Capture the cell that displays the provided text and extract its [X, Y] central coordinate. 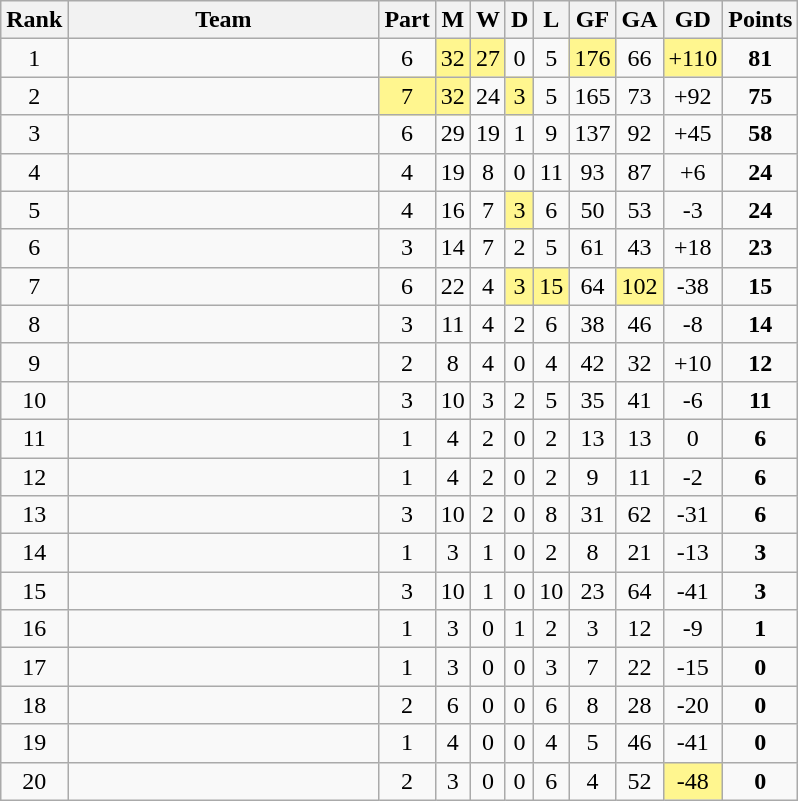
50 [592, 210]
29 [452, 134]
GA [640, 20]
+18 [693, 248]
92 [640, 134]
-20 [693, 705]
61 [592, 248]
+45 [693, 134]
21 [640, 553]
176 [592, 58]
41 [640, 400]
62 [640, 515]
Points [760, 20]
-8 [693, 324]
17 [34, 667]
66 [640, 58]
-31 [693, 515]
81 [760, 58]
35 [592, 400]
73 [640, 96]
53 [640, 210]
W [488, 20]
Rank [34, 20]
18 [34, 705]
137 [592, 134]
+10 [693, 362]
42 [592, 362]
87 [640, 172]
D [519, 20]
-9 [693, 629]
+6 [693, 172]
+92 [693, 96]
Part [407, 20]
-6 [693, 400]
38 [592, 324]
20 [34, 781]
M [452, 20]
GD [693, 20]
93 [592, 172]
43 [640, 248]
L [552, 20]
102 [640, 286]
28 [640, 705]
-38 [693, 286]
31 [592, 515]
58 [760, 134]
52 [640, 781]
165 [592, 96]
-48 [693, 781]
GF [592, 20]
+110 [693, 58]
-13 [693, 553]
-3 [693, 210]
Team [224, 20]
-2 [693, 477]
75 [760, 96]
-15 [693, 667]
27 [488, 58]
